Return the [x, y] coordinate for the center point of the cell that contains the specified text.  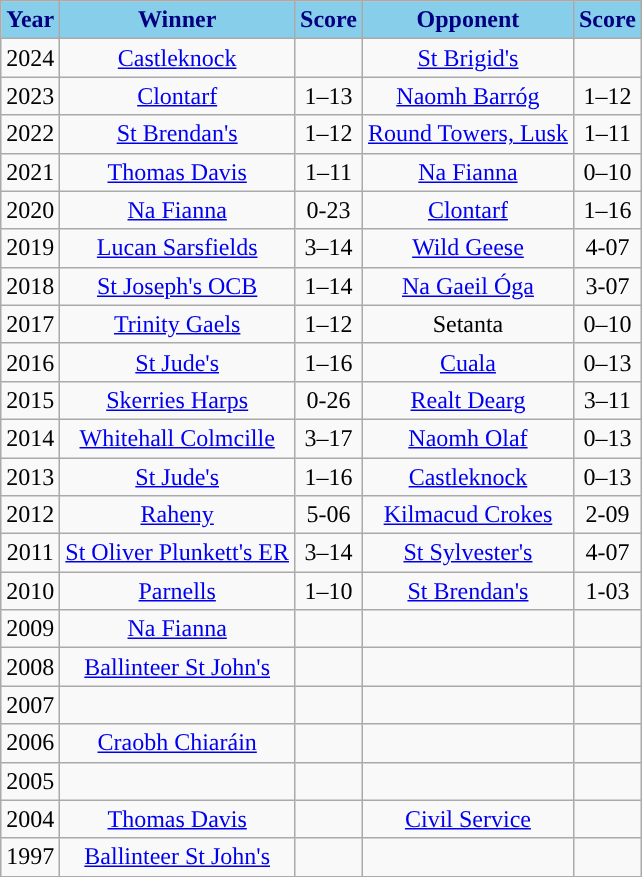
Winner [178, 20]
2013 [30, 477]
2022 [30, 134]
1-03 [607, 591]
St Sylvester's [468, 553]
2-09 [607, 515]
5-06 [329, 515]
2019 [30, 248]
1–14 [329, 286]
St Brigid's [468, 58]
2015 [30, 400]
3-07 [607, 286]
Cuala [468, 362]
2023 [30, 96]
St Oliver Plunkett's ER [178, 553]
2021 [30, 172]
Parnells [178, 591]
2011 [30, 553]
2008 [30, 667]
Lucan Sarsfields [178, 248]
Civil Service [468, 819]
0-23 [329, 210]
Round Towers, Lusk [468, 134]
3–17 [329, 438]
2020 [30, 210]
Naomh Barróg [468, 96]
1997 [30, 857]
Trinity Gaels [178, 324]
2012 [30, 515]
Skerries Harps [178, 400]
Setanta [468, 324]
2018 [30, 286]
Naomh Olaf [468, 438]
Opponent [468, 20]
2004 [30, 819]
2010 [30, 591]
Wild Geese [468, 248]
2005 [30, 781]
Na Gaeil Óga [468, 286]
Raheny [178, 515]
1–10 [329, 591]
3–11 [607, 400]
2006 [30, 743]
Whitehall Colmcille [178, 438]
2014 [30, 438]
Realt Dearg [468, 400]
Year [30, 20]
2024 [30, 58]
2016 [30, 362]
2007 [30, 705]
St Joseph's OCB [178, 286]
0-26 [329, 400]
Kilmacud Crokes [468, 515]
2009 [30, 629]
1–13 [329, 96]
Craobh Chiaráin [178, 743]
2017 [30, 324]
